Return [x, y] of the center of cell containing provided text 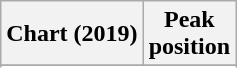
Chart (2019) [72, 34]
Peakposition [189, 34]
